Scan for the cell matching the given text and deliver its (x, y) coordinate at center. 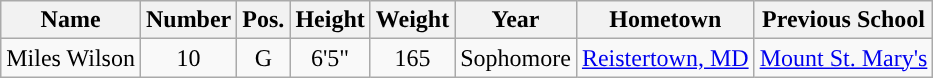
Weight (412, 20)
Sophomore (516, 58)
Previous School (844, 20)
Name (71, 20)
Mount St. Mary's (844, 58)
Year (516, 20)
10 (188, 58)
Pos. (264, 20)
Reistertown, MD (665, 58)
G (264, 58)
Hometown (665, 20)
Height (330, 20)
Miles Wilson (71, 58)
Number (188, 20)
165 (412, 58)
6'5" (330, 58)
